For the text-containing cell, return its midpoint in [X, Y] coordinate format. 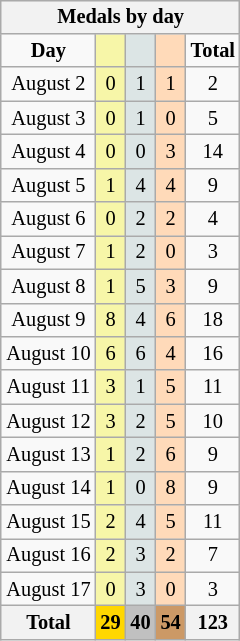
August 2 [48, 84]
August 13 [48, 455]
August 17 [48, 589]
August 12 [48, 421]
123 [213, 623]
40 [141, 623]
August 5 [48, 185]
August 7 [48, 253]
August 3 [48, 118]
Medals by day [120, 17]
16 [213, 354]
August 8 [48, 286]
August 11 [48, 387]
Day [48, 51]
August 15 [48, 522]
August 9 [48, 320]
29 [110, 623]
54 [171, 623]
August 14 [48, 488]
7 [213, 556]
August 4 [48, 152]
14 [213, 152]
18 [213, 320]
10 [213, 421]
August 16 [48, 556]
August 6 [48, 219]
August 10 [48, 354]
